Locate the cell with the specified text and output its (X, Y) center coordinate. 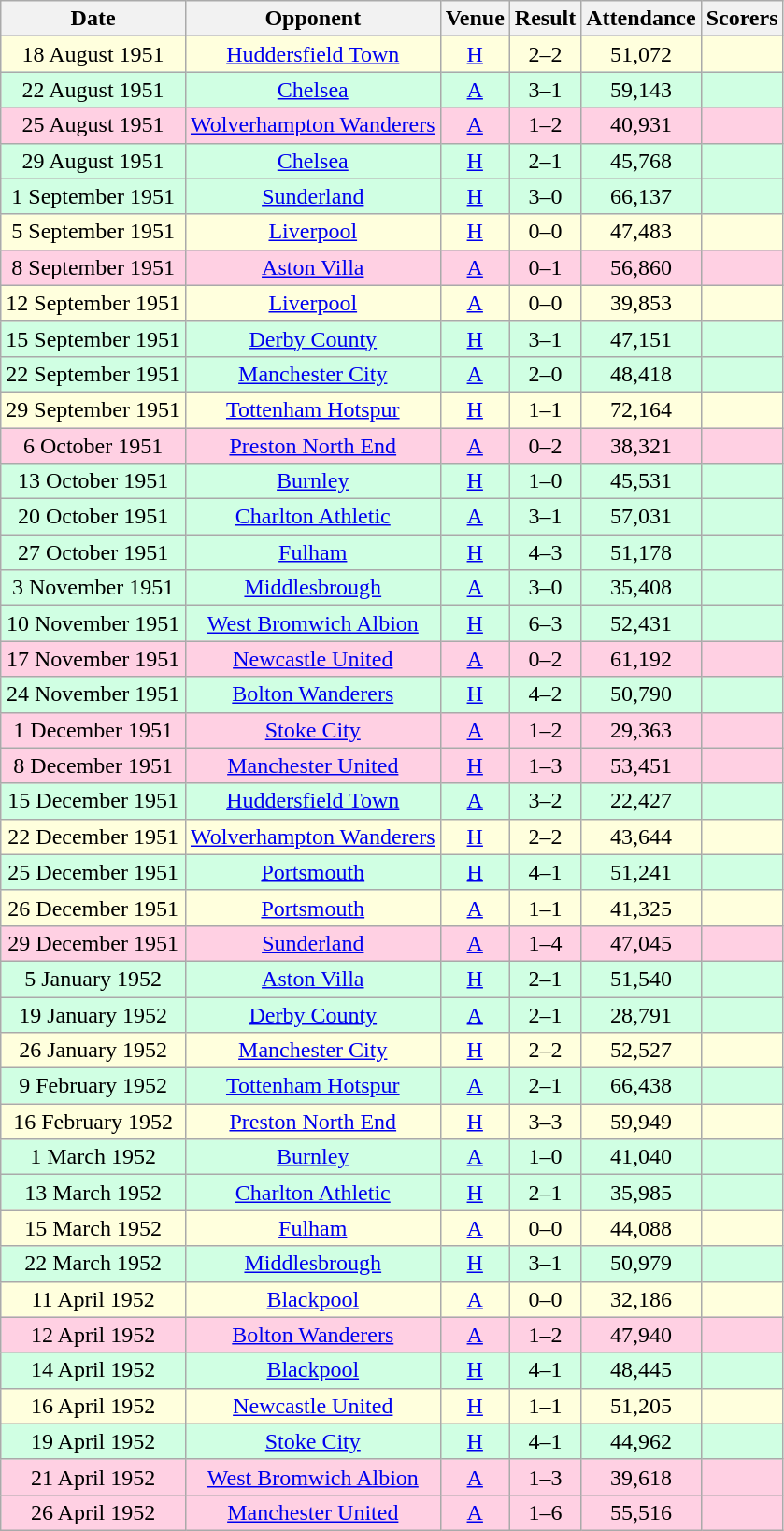
9 February 1952 (93, 1086)
47,483 (641, 232)
35,408 (641, 588)
Attendance (641, 19)
43,644 (641, 837)
55,516 (641, 1512)
72,164 (641, 409)
14 April 1952 (93, 1370)
35,985 (641, 1193)
8 September 1951 (93, 267)
56,860 (641, 267)
11 April 1952 (93, 1299)
16 February 1952 (93, 1122)
1–4 (545, 943)
13 March 1952 (93, 1193)
16 April 1952 (93, 1406)
44,962 (641, 1441)
48,418 (641, 374)
4–2 (545, 694)
59,949 (641, 1122)
3–2 (545, 801)
18 August 1951 (93, 54)
Scorers (742, 19)
47,045 (641, 943)
10 November 1951 (93, 623)
6 October 1951 (93, 446)
61,192 (641, 659)
22 March 1952 (93, 1264)
15 December 1951 (93, 801)
19 January 1952 (93, 1014)
Opponent (312, 19)
22,427 (641, 801)
29 December 1951 (93, 943)
Date (93, 19)
32,186 (641, 1299)
28,791 (641, 1014)
5 September 1951 (93, 232)
29,363 (641, 730)
51,072 (641, 54)
2–0 (545, 374)
12 April 1952 (93, 1335)
40,931 (641, 125)
29 August 1951 (93, 161)
1 March 1952 (93, 1157)
24 November 1951 (93, 694)
8 December 1951 (93, 765)
59,143 (641, 90)
45,768 (641, 161)
39,618 (641, 1477)
52,527 (641, 1051)
26 January 1952 (93, 1051)
57,031 (641, 517)
50,979 (641, 1264)
22 September 1951 (93, 374)
15 March 1952 (93, 1228)
13 October 1951 (93, 481)
66,137 (641, 196)
3 November 1951 (93, 588)
44,088 (641, 1228)
38,321 (641, 446)
47,151 (641, 338)
21 April 1952 (93, 1477)
22 December 1951 (93, 837)
5 January 1952 (93, 979)
4–3 (545, 552)
52,431 (641, 623)
19 April 1952 (93, 1441)
15 September 1951 (93, 338)
41,325 (641, 908)
1–6 (545, 1512)
25 August 1951 (93, 125)
6–3 (545, 623)
66,438 (641, 1086)
22 August 1951 (93, 90)
25 December 1951 (93, 872)
1 December 1951 (93, 730)
51,178 (641, 552)
20 October 1951 (93, 517)
51,205 (641, 1406)
53,451 (641, 765)
29 September 1951 (93, 409)
51,241 (641, 872)
48,445 (641, 1370)
0–1 (545, 267)
Venue (475, 19)
47,940 (641, 1335)
12 September 1951 (93, 303)
39,853 (641, 303)
50,790 (641, 694)
17 November 1951 (93, 659)
45,531 (641, 481)
Result (545, 19)
26 December 1951 (93, 908)
26 April 1952 (93, 1512)
27 October 1951 (93, 552)
51,540 (641, 979)
41,040 (641, 1157)
1 September 1951 (93, 196)
3–3 (545, 1122)
